Search for the cell housing the specified text and yield its [x, y] center coordinate. 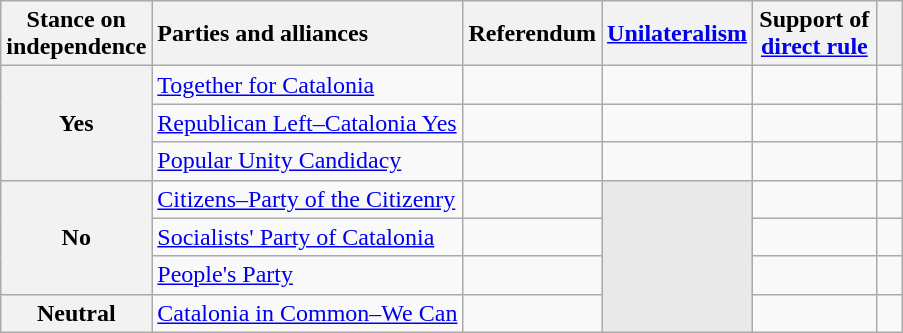
Parties and alliances [308, 34]
Catalonia in Common–We Can [308, 313]
Referendum [532, 34]
No [76, 237]
Support of direct rule [815, 34]
Neutral [76, 313]
Together for Catalonia [308, 85]
Popular Unity Candidacy [308, 161]
Socialists' Party of Catalonia [308, 237]
Yes [76, 123]
Stance onindependence [76, 34]
Citizens–Party of the Citizenry [308, 199]
Unilateralism [678, 34]
Republican Left–Catalonia Yes [308, 123]
People's Party [308, 275]
